Output the (x, y) coordinate of the center of the cell containing the given text.  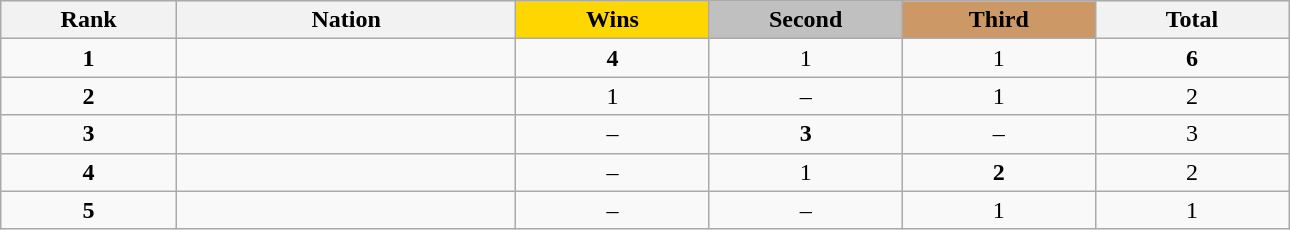
Second (806, 20)
Total (1192, 20)
Nation (346, 20)
5 (89, 210)
6 (1192, 58)
Rank (89, 20)
Wins (612, 20)
Third (998, 20)
